Provide the (X, Y) coordinate of the cell's center where the given text is located.  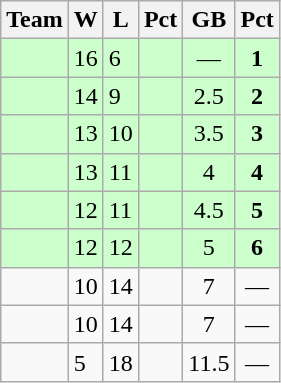
Team (35, 20)
3 (257, 134)
2 (257, 96)
3.5 (209, 134)
4.5 (209, 210)
18 (120, 362)
L (120, 20)
W (86, 20)
16 (86, 58)
GB (209, 20)
2.5 (209, 96)
9 (120, 96)
11.5 (209, 362)
1 (257, 58)
